Output the [X, Y] coordinate of the center of the cell containing the given text.  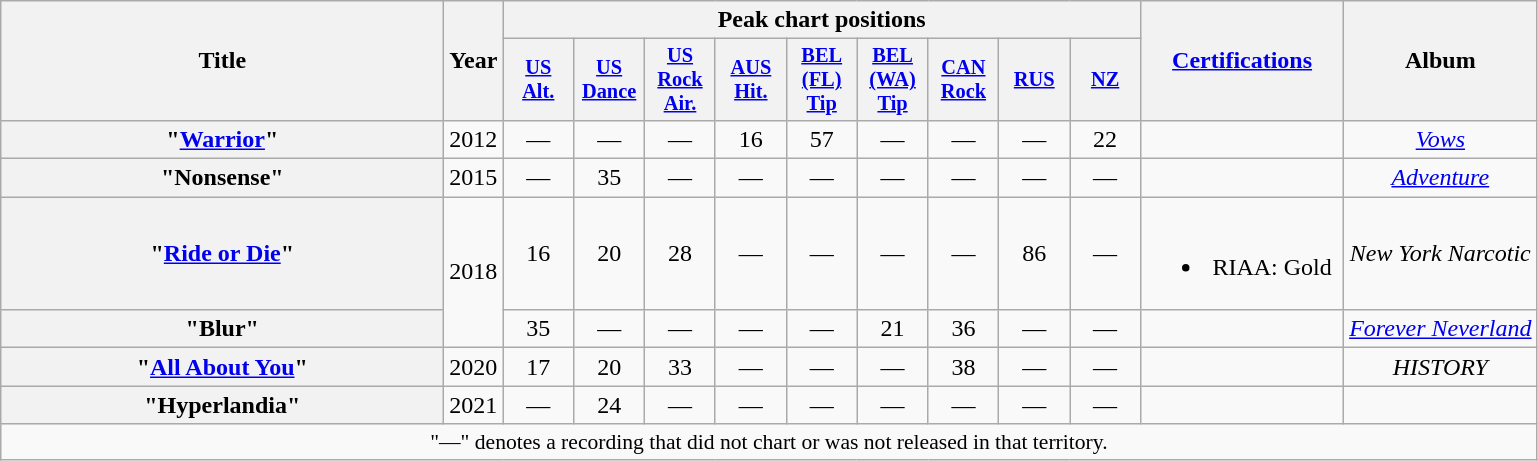
USDance [610, 80]
New York Narcotic [1440, 254]
2020 [474, 367]
2018 [474, 272]
BEL(WA)Tip [892, 80]
"Nonsense" [222, 178]
USAlt. [538, 80]
33 [680, 367]
86 [1034, 254]
Certifications [1242, 61]
2021 [474, 405]
"Warrior" [222, 139]
38 [964, 367]
"All About You" [222, 367]
Vows [1440, 139]
BEL(FL)Tip [822, 80]
"Blur" [222, 329]
2015 [474, 178]
AUSHit. [750, 80]
28 [680, 254]
RUS [1034, 80]
CANRock [964, 80]
Adventure [1440, 178]
NZ [1106, 80]
24 [610, 405]
USRockAir. [680, 80]
Peak chart positions [822, 20]
Album [1440, 61]
"Ride or Die" [222, 254]
57 [822, 139]
"Hyperlandia" [222, 405]
RIAA: Gold [1242, 254]
Title [222, 61]
22 [1106, 139]
Year [474, 61]
HISTORY [1440, 367]
36 [964, 329]
"—" denotes a recording that did not chart or was not released in that territory. [769, 442]
17 [538, 367]
Forever Neverland [1440, 329]
21 [892, 329]
2012 [474, 139]
